For the text-containing cell, return its midpoint in [X, Y] coordinate format. 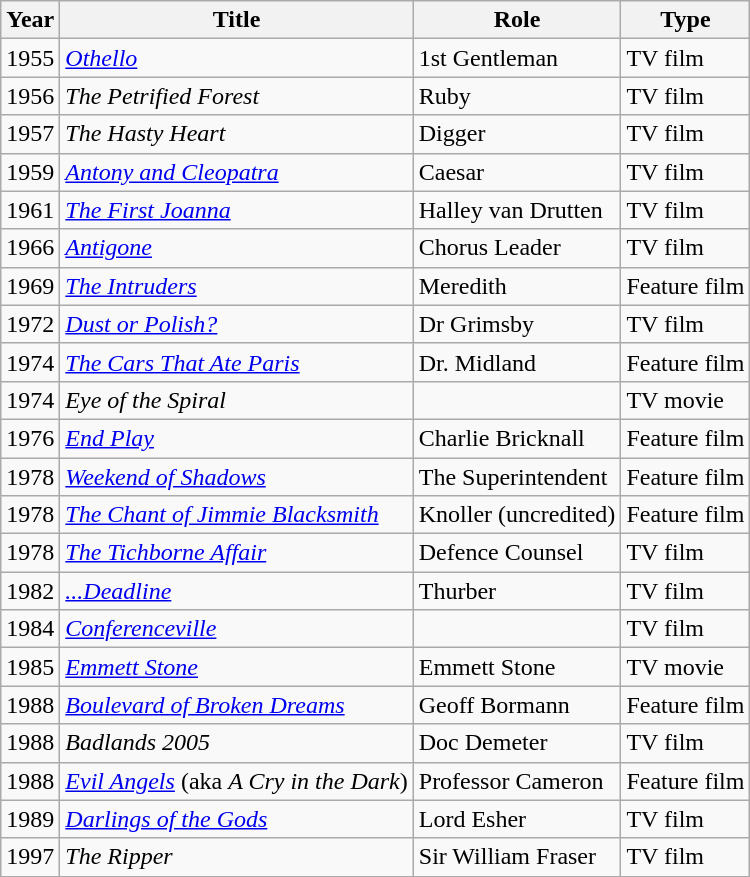
Type [686, 20]
1966 [30, 248]
Sir William Fraser [517, 857]
The Ripper [236, 857]
Dr Grimsby [517, 324]
Lord Esher [517, 819]
Charlie Bricknall [517, 438]
Eye of the Spiral [236, 400]
1969 [30, 286]
The Chant of Jimmie Blacksmith [236, 515]
1984 [30, 629]
Knoller (uncredited) [517, 515]
1997 [30, 857]
1985 [30, 667]
1976 [30, 438]
Professor Cameron [517, 781]
Geoff Bormann [517, 705]
The Tichborne Affair [236, 553]
End Play [236, 438]
Ruby [517, 96]
Doc Demeter [517, 743]
Badlands 2005 [236, 743]
Meredith [517, 286]
1st Gentleman [517, 58]
Title [236, 20]
Weekend of Shadows [236, 477]
Dr. Midland [517, 362]
Thurber [517, 591]
Role [517, 20]
1957 [30, 134]
Othello [236, 58]
Year [30, 20]
Conferenceville [236, 629]
...Deadline [236, 591]
The Intruders [236, 286]
Dust or Polish? [236, 324]
Antony and Cleopatra [236, 172]
The Petrified Forest [236, 96]
1982 [30, 591]
Digger [517, 134]
1956 [30, 96]
Halley van Drutten [517, 210]
Boulevard of Broken Dreams [236, 705]
1972 [30, 324]
The Cars That Ate Paris [236, 362]
1989 [30, 819]
The First Joanna [236, 210]
Chorus Leader [517, 248]
The Superintendent [517, 477]
1959 [30, 172]
Evil Angels (aka A Cry in the Dark) [236, 781]
1955 [30, 58]
Antigone [236, 248]
The Hasty Heart [236, 134]
Darlings of the Gods [236, 819]
1961 [30, 210]
Caesar [517, 172]
Defence Counsel [517, 553]
